Extract the (x, y) coordinate from the center of the cell holding the provided text.  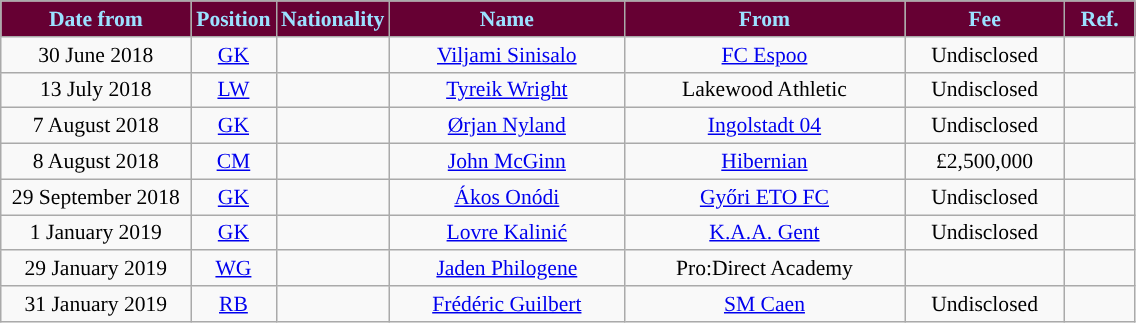
Fee (985, 19)
Győri ETO FC (764, 197)
13 July 2018 (96, 90)
K.A.A. Gent (764, 233)
Ingolstadt 04 (764, 126)
29 January 2019 (96, 269)
31 January 2019 (96, 304)
7 August 2018 (96, 126)
£2,500,000 (985, 162)
Frédéric Guilbert (506, 304)
Hibernian (764, 162)
WG (234, 269)
1 January 2019 (96, 233)
Nationality (332, 19)
LW (234, 90)
CM (234, 162)
From (764, 19)
RB (234, 304)
Date from (96, 19)
Ref. (1100, 19)
29 September 2018 (96, 197)
Ákos Onódi (506, 197)
Tyreik Wright (506, 90)
Jaden Philogene (506, 269)
Viljami Sinisalo (506, 55)
Lovre Kalinić (506, 233)
8 August 2018 (96, 162)
Position (234, 19)
30 June 2018 (96, 55)
John McGinn (506, 162)
SM Caen (764, 304)
Name (506, 19)
FC Espoo (764, 55)
Lakewood Athletic (764, 90)
Ørjan Nyland (506, 126)
Pro:Direct Academy (764, 269)
